Search for the cell housing the specified text and yield its (X, Y) center coordinate. 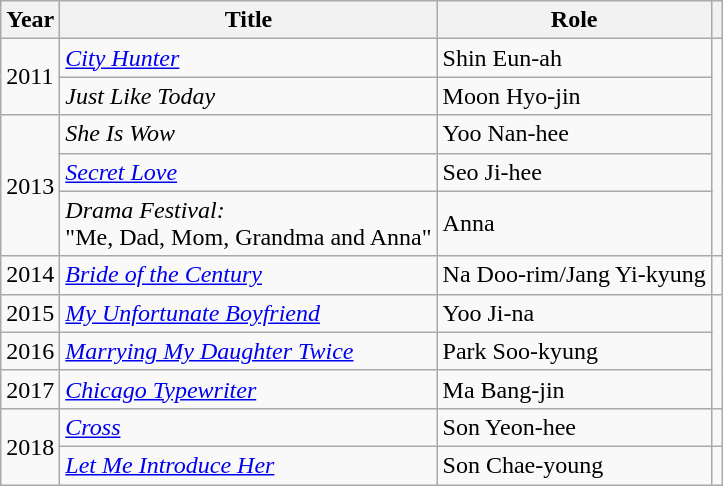
2018 (30, 446)
Title (248, 20)
Son Yeon-hee (574, 427)
Ma Bang-jin (574, 389)
She Is Wow (248, 134)
Seo Ji-hee (574, 172)
2016 (30, 351)
Na Doo-rim/Jang Yi-kyung (574, 275)
Just Like Today (248, 96)
Shin Eun-ah (574, 58)
2014 (30, 275)
2015 (30, 313)
2013 (30, 186)
Anna (574, 224)
Chicago Typewriter (248, 389)
Secret Love (248, 172)
Son Chae-young (574, 465)
City Hunter (248, 58)
Year (30, 20)
2011 (30, 77)
Marrying My Daughter Twice (248, 351)
2017 (30, 389)
My Unfortunate Boyfriend (248, 313)
Drama Festival:"Me, Dad, Mom, Grandma and Anna" (248, 224)
Cross (248, 427)
Bride of the Century (248, 275)
Moon Hyo-jin (574, 96)
Role (574, 20)
Let Me Introduce Her (248, 465)
Yoo Ji-na (574, 313)
Park Soo-kyung (574, 351)
Yoo Nan-hee (574, 134)
